Return [x, y] of the center of cell containing provided text 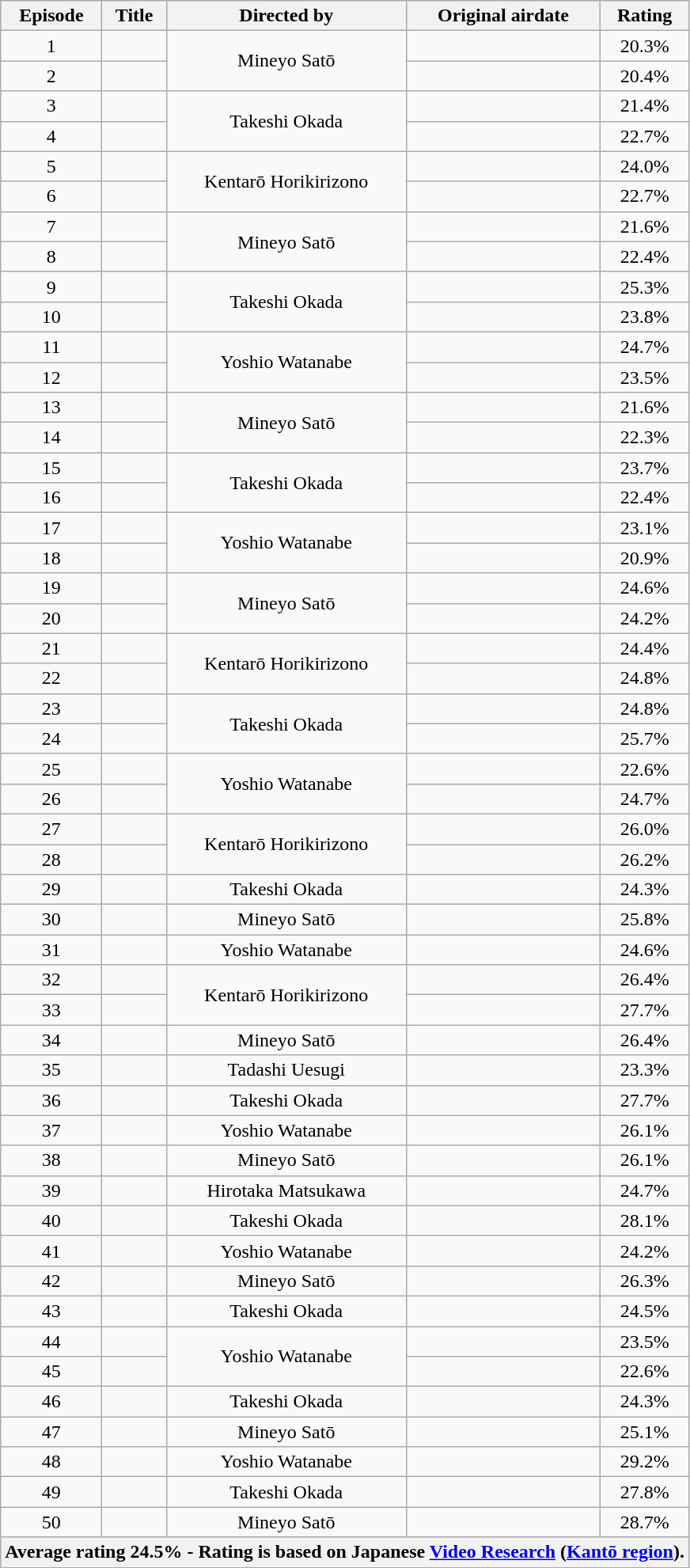
50 [51, 1522]
Rating [645, 16]
20.9% [645, 558]
29.2% [645, 1462]
38 [51, 1160]
44 [51, 1342]
20 [51, 618]
40 [51, 1221]
13 [51, 408]
28 [51, 859]
20.3% [645, 46]
24 [51, 738]
24.5% [645, 1311]
Original airdate [503, 16]
42 [51, 1281]
26 [51, 799]
Tadashi Uesugi [286, 1070]
37 [51, 1130]
Directed by [286, 16]
17 [51, 528]
45 [51, 1372]
15 [51, 468]
26.2% [645, 859]
30 [51, 920]
23.1% [645, 528]
35 [51, 1070]
23.7% [645, 468]
Hirotaka Matsukawa [286, 1190]
25.7% [645, 738]
46 [51, 1402]
Episode [51, 16]
14 [51, 438]
7 [51, 226]
26.3% [645, 1281]
25 [51, 769]
19 [51, 588]
25.1% [645, 1432]
11 [51, 347]
24.0% [645, 166]
41 [51, 1251]
32 [51, 980]
22 [51, 678]
24.4% [645, 648]
10 [51, 317]
34 [51, 1040]
25.3% [645, 287]
8 [51, 256]
28.1% [645, 1221]
23 [51, 708]
25.8% [645, 920]
26.0% [645, 829]
18 [51, 558]
22.3% [645, 438]
27.8% [645, 1492]
9 [51, 287]
16 [51, 498]
36 [51, 1100]
21 [51, 648]
23.3% [645, 1070]
49 [51, 1492]
48 [51, 1462]
23.8% [645, 317]
6 [51, 196]
31 [51, 950]
47 [51, 1432]
1 [51, 46]
29 [51, 890]
12 [51, 378]
2 [51, 76]
33 [51, 1010]
21.4% [645, 106]
39 [51, 1190]
28.7% [645, 1522]
27 [51, 829]
3 [51, 106]
Title [135, 16]
5 [51, 166]
Average rating 24.5% - Rating is based on Japanese Video Research (Kantō region). [345, 1552]
20.4% [645, 76]
43 [51, 1311]
4 [51, 136]
